Capture the cell that displays the provided text and extract its (x, y) central coordinate. 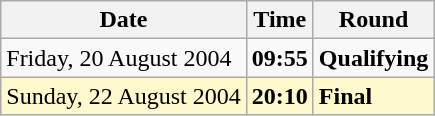
09:55 (280, 58)
Friday, 20 August 2004 (124, 58)
Date (124, 20)
Final (373, 96)
Sunday, 22 August 2004 (124, 96)
Qualifying (373, 58)
Round (373, 20)
Time (280, 20)
20:10 (280, 96)
